Detect which cell encompasses the target text, then output its (x, y) center coordinate. 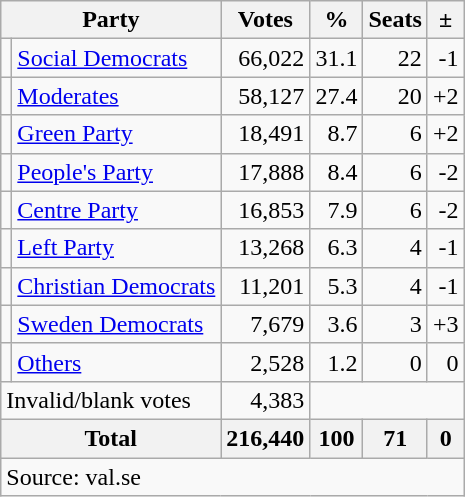
20 (395, 96)
8.4 (336, 172)
Sweden Democrats (116, 324)
% (336, 20)
7,679 (266, 324)
6.3 (336, 248)
Source: val.se (232, 477)
1.2 (336, 362)
Invalid/blank votes (111, 400)
58,127 (266, 96)
Votes (266, 20)
216,440 (266, 438)
Party (111, 20)
Left Party (116, 248)
66,022 (266, 58)
Total (111, 438)
17,888 (266, 172)
4,383 (266, 400)
27.4 (336, 96)
Centre Party (116, 210)
Green Party (116, 134)
± (446, 20)
16,853 (266, 210)
11,201 (266, 286)
3 (395, 324)
71 (395, 438)
Seats (395, 20)
13,268 (266, 248)
31.1 (336, 58)
22 (395, 58)
3.6 (336, 324)
Others (116, 362)
5.3 (336, 286)
Christian Democrats (116, 286)
7.9 (336, 210)
100 (336, 438)
2,528 (266, 362)
Social Democrats (116, 58)
People's Party (116, 172)
18,491 (266, 134)
Moderates (116, 96)
8.7 (336, 134)
+3 (446, 324)
